Scan for the cell matching the given text and deliver its (X, Y) coordinate at center. 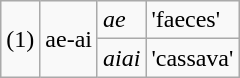
'cassava' (192, 58)
'faeces' (192, 20)
ae-ai (69, 39)
aiai (121, 58)
(1) (20, 39)
ae (121, 20)
